Capture the cell that displays the provided text and extract its (x, y) central coordinate. 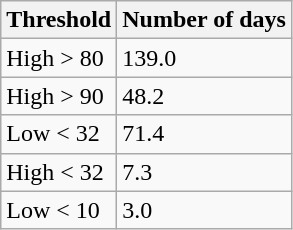
48.2 (204, 96)
Number of days (204, 20)
3.0 (204, 210)
High > 80 (59, 58)
139.0 (204, 58)
High < 32 (59, 172)
Low < 10 (59, 210)
Threshold (59, 20)
71.4 (204, 134)
High > 90 (59, 96)
7.3 (204, 172)
Low < 32 (59, 134)
